Capture the cell that displays the provided text and extract its (x, y) central coordinate. 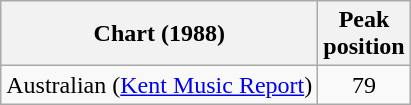
Chart (1988) (160, 34)
79 (364, 85)
Peakposition (364, 34)
Australian (Kent Music Report) (160, 85)
